Scan for the cell matching the given text and deliver its [x, y] coordinate at center. 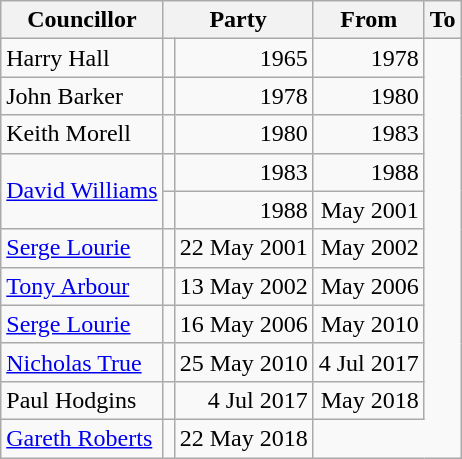
22 May 2018 [244, 438]
Councillor [82, 20]
Keith Morell [82, 134]
1965 [244, 58]
John Barker [82, 96]
From [368, 20]
May 2002 [368, 248]
Nicholas True [82, 362]
Harry Hall [82, 58]
22 May 2001 [244, 248]
May 2006 [368, 286]
May 2001 [368, 210]
To [442, 20]
25 May 2010 [244, 362]
May 2018 [368, 400]
16 May 2006 [244, 324]
13 May 2002 [244, 286]
Gareth Roberts [82, 438]
Paul Hodgins [82, 400]
Party [238, 20]
May 2010 [368, 324]
David Williams [82, 191]
Tony Arbour [82, 286]
